Capture the cell that displays the provided text and extract its (x, y) central coordinate. 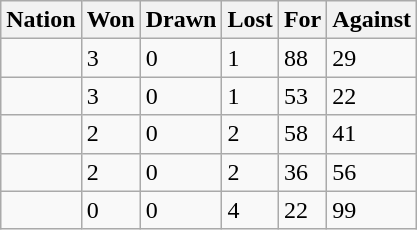
Lost (250, 20)
99 (372, 210)
53 (302, 96)
Won (110, 20)
For (302, 20)
29 (372, 58)
56 (372, 172)
4 (250, 210)
Against (372, 20)
41 (372, 134)
36 (302, 172)
88 (302, 58)
Drawn (181, 20)
58 (302, 134)
Nation (41, 20)
